Detect which cell encompasses the target text, then output its (X, Y) center coordinate. 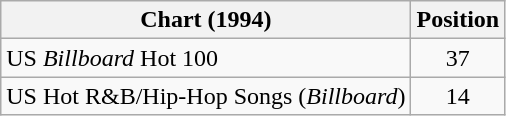
US Billboard Hot 100 (206, 58)
14 (458, 96)
US Hot R&B/Hip-Hop Songs (Billboard) (206, 96)
Position (458, 20)
37 (458, 58)
Chart (1994) (206, 20)
